From the cell containing the given text, extract its center point as [X, Y] coordinate. 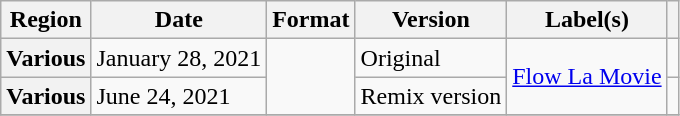
Date [179, 20]
Original [431, 58]
Flow La Movie [587, 77]
Region [46, 20]
January 28, 2021 [179, 58]
Remix version [431, 96]
Format [311, 20]
Label(s) [587, 20]
June 24, 2021 [179, 96]
Version [431, 20]
